Pinpoint the cell where the given text exists, returning its [x, y] midpoint coordinate. 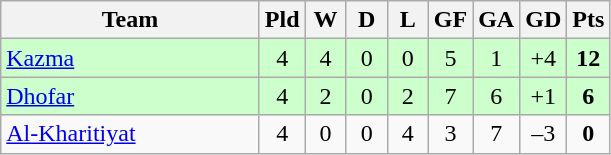
GF [450, 20]
+4 [544, 58]
GD [544, 20]
5 [450, 58]
12 [588, 58]
L [408, 20]
+1 [544, 96]
Team [130, 20]
Al-Kharitiyat [130, 134]
D [366, 20]
Pts [588, 20]
W [326, 20]
GA [496, 20]
1 [496, 58]
Pld [282, 20]
–3 [544, 134]
Kazma [130, 58]
3 [450, 134]
Dhofar [130, 96]
